Locate the cell with the specified text and output its [x, y] center coordinate. 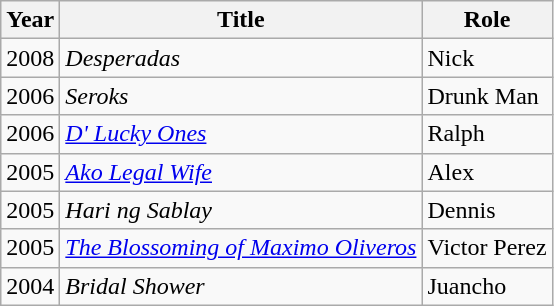
Bridal Shower [241, 286]
2008 [30, 58]
Role [487, 20]
Desperadas [241, 58]
Hari ng Sablay [241, 210]
Ako Legal Wife [241, 172]
The Blossoming of Maximo Oliveros [241, 248]
Title [241, 20]
Victor Perez [487, 248]
Year [30, 20]
Juancho [487, 286]
2004 [30, 286]
Nick [487, 58]
Ralph [487, 134]
Alex [487, 172]
D' Lucky Ones [241, 134]
Drunk Man [487, 96]
Dennis [487, 210]
Seroks [241, 96]
